Locate the cell with the specified text and output its (X, Y) center coordinate. 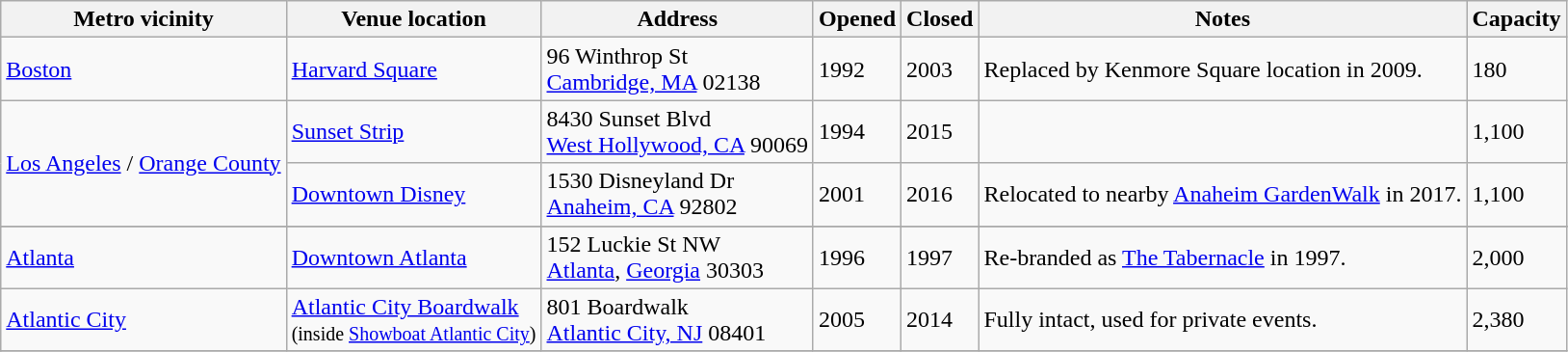
Venue location (414, 19)
Opened (857, 19)
Closed (940, 19)
Fully intact, used for private events. (1223, 320)
Relocated to nearby Anaheim GardenWalk in 2017. (1223, 195)
2,000 (1516, 257)
Sunset Strip (414, 131)
2014 (940, 320)
Downtown Disney (414, 195)
1530 Disneyland DrAnaheim, CA 92802 (677, 195)
152 Luckie St NWAtlanta, Georgia 30303 (677, 257)
1992 (857, 69)
2,380 (1516, 320)
2003 (940, 69)
Harvard Square (414, 69)
180 (1516, 69)
Address (677, 19)
Re-branded as The Tabernacle in 1997. (1223, 257)
Los Angeles / Orange County (144, 163)
Atlanta (144, 257)
Notes (1223, 19)
1996 (857, 257)
8430 Sunset BlvdWest Hollywood, CA 90069 (677, 131)
Capacity (1516, 19)
Downtown Atlanta (414, 257)
2015 (940, 131)
2016 (940, 195)
Metro vicinity (144, 19)
96 Winthrop StCambridge, MA 02138 (677, 69)
Atlantic City (144, 320)
Atlantic City Boardwalk(inside Showboat Atlantic City) (414, 320)
801 BoardwalkAtlantic City, NJ 08401 (677, 320)
Boston (144, 69)
1997 (940, 257)
1994 (857, 131)
2005 (857, 320)
2001 (857, 195)
Replaced by Kenmore Square location in 2009. (1223, 69)
